Extract the [x, y] coordinate from the center of the cell holding the provided text.  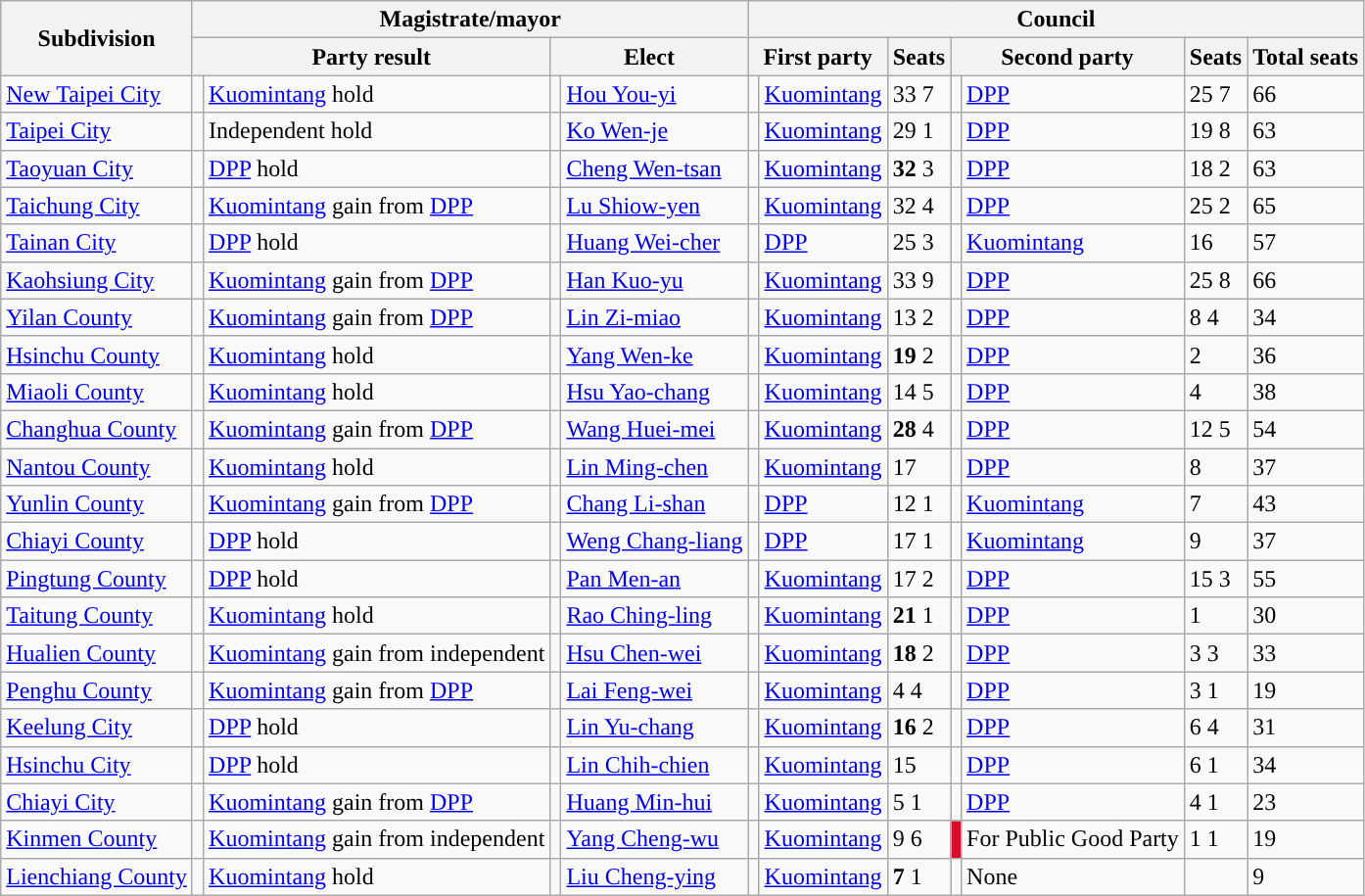
First party [818, 57]
Huang Wei-cher [654, 243]
Lienchiang County [97, 876]
Cheng Wen-tsan [654, 168]
Independent hold [377, 131]
54 [1306, 429]
2 [1215, 354]
33 7 [918, 94]
Chang Li-shan [654, 504]
9 6 [918, 839]
25 7 [1215, 94]
Total seats [1306, 57]
4 [1215, 392]
17 1 [918, 542]
12 5 [1215, 429]
Elect [649, 57]
Lin Zi-miao [654, 317]
65 [1306, 206]
25 2 [1215, 206]
Yunlin County [97, 504]
Hsu Chen-wei [654, 653]
None [1073, 876]
Rao Ching-ling [654, 616]
Magistrate/mayor [470, 20]
Yang Cheng-wu [654, 839]
55 [1306, 579]
13 2 [918, 317]
Hou You-yi [654, 94]
Hsinchu County [97, 354]
Changhua County [97, 429]
Lin Ming-chen [654, 467]
4 1 [1215, 802]
Ko Wen-je [654, 131]
Weng Chang-liang [654, 542]
16 [1215, 243]
33 9 [918, 280]
8 4 [1215, 317]
Pingtung County [97, 579]
8 [1215, 467]
15 [918, 765]
Keelung City [97, 728]
Party result [370, 57]
Penghu County [97, 690]
Lu Shiow-yen [654, 206]
5 1 [918, 802]
57 [1306, 243]
Council [1056, 20]
1 1 [1215, 839]
Tainan City [97, 243]
Hsinchu City [97, 765]
23 [1306, 802]
36 [1306, 354]
3 3 [1215, 653]
Lai Feng-wei [654, 690]
Taipei City [97, 131]
32 3 [918, 168]
33 [1306, 653]
Hsu Yao-chang [654, 392]
32 4 [918, 206]
3 1 [1215, 690]
Han Kuo-yu [654, 280]
Kaohsiung City [97, 280]
Liu Cheng-ying [654, 876]
For Public Good Party [1073, 839]
Yang Wen-ke [654, 354]
6 1 [1215, 765]
25 3 [918, 243]
New Taipei City [97, 94]
28 4 [918, 429]
Nantou County [97, 467]
43 [1306, 504]
Taichung City [97, 206]
17 2 [918, 579]
Yilan County [97, 317]
Taitung County [97, 616]
6 4 [1215, 728]
Kinmen County [97, 839]
1 [1215, 616]
21 1 [918, 616]
Lin Chih-chien [654, 765]
Chiayi City [97, 802]
Subdivision [97, 38]
Chiayi County [97, 542]
Wang Huei-mei [654, 429]
38 [1306, 392]
31 [1306, 728]
25 8 [1215, 280]
15 3 [1215, 579]
Pan Men-an [654, 579]
16 2 [918, 728]
Miaoli County [97, 392]
Taoyuan City [97, 168]
17 [918, 467]
4 4 [918, 690]
Hualien County [97, 653]
12 1 [918, 504]
Second party [1067, 57]
Huang Min-hui [654, 802]
19 2 [918, 354]
7 [1215, 504]
14 5 [918, 392]
7 1 [918, 876]
19 8 [1215, 131]
29 1 [918, 131]
Lin Yu-chang [654, 728]
30 [1306, 616]
